Capture the cell that displays the provided text and extract its [x, y] central coordinate. 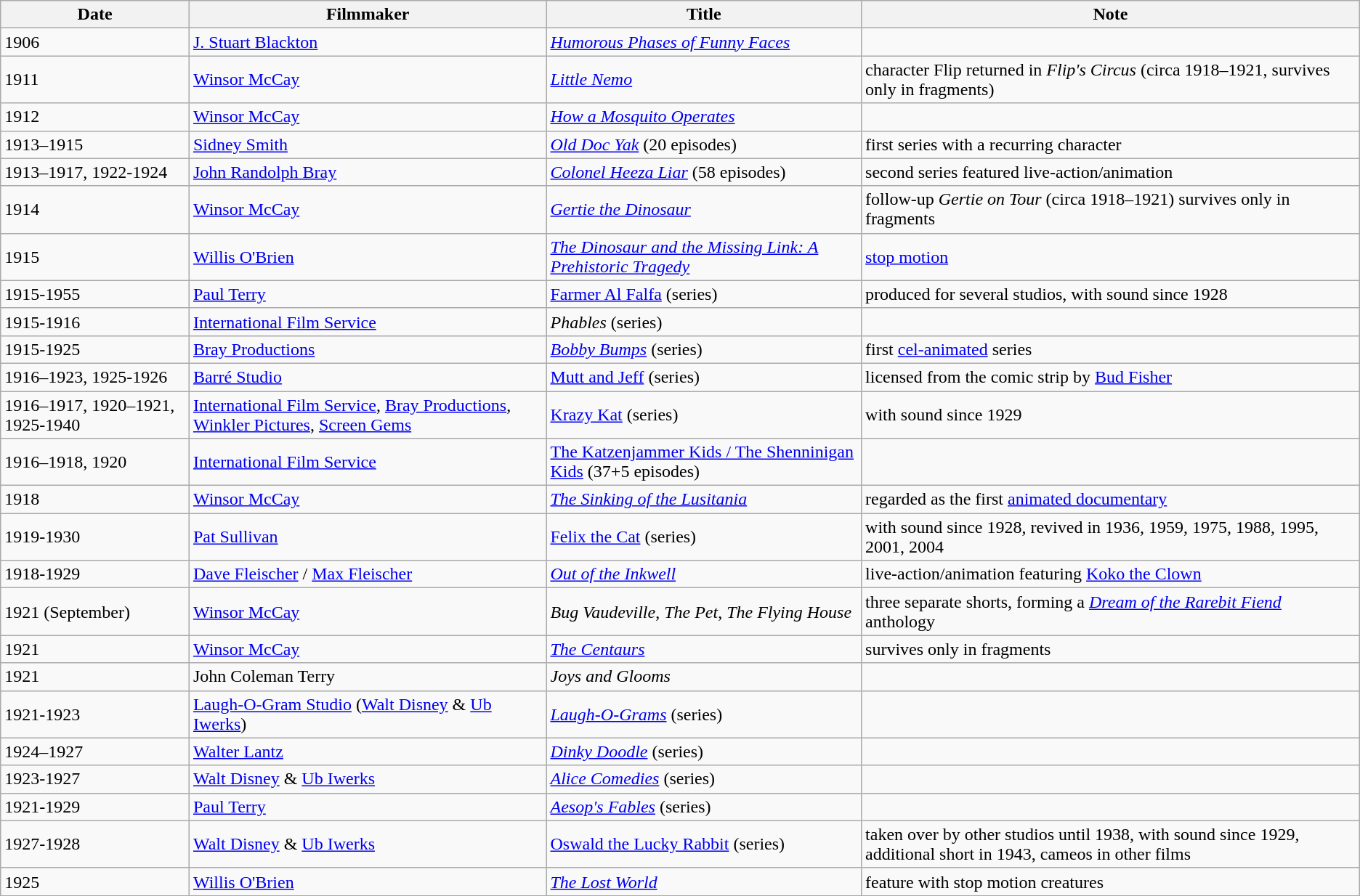
Gertie the Dinosaur [704, 209]
John Coleman Terry [368, 677]
Dave Fleischer / Max Fleischer [368, 574]
Krazy Kat (series) [704, 414]
regarded as the first animated documentary [1111, 500]
The Dinosaur and the Missing Link: A Prehistoric Tragedy [704, 257]
Alice Comedies (series) [704, 779]
with sound since 1929 [1111, 414]
1915-1916 [95, 322]
1927-1928 [95, 844]
Filmmaker [368, 15]
survives only in fragments [1111, 649]
second series featured live-action/animation [1111, 172]
Walter Lantz [368, 752]
Laugh-O-Gram Studio (Walt Disney & Ub Iwerks) [368, 714]
Mutt and Jeff (series) [704, 377]
How a Mosquito Operates [704, 117]
1916–1923, 1925-1926 [95, 377]
three separate shorts, forming a Dream of the Rarebit Fiend anthology [1111, 611]
first series with a recurring character [1111, 144]
The Sinking of the Lusitania [704, 500]
1918-1929 [95, 574]
follow-up Gertie on Tour (circa 1918–1921) survives only in fragments [1111, 209]
Bug Vaudeville, The Pet, The Flying House [704, 611]
1921 (September) [95, 611]
Bray Productions [368, 349]
1911 [95, 80]
Oswald the Lucky Rabbit (series) [704, 844]
taken over by other studios until 1938, with sound since 1929, additional short in 1943, cameos in other films [1111, 844]
Humorous Phases of Funny Faces [704, 42]
1912 [95, 117]
Out of the Inkwell [704, 574]
Bobby Bumps (series) [704, 349]
1918 [95, 500]
1925 [95, 881]
1921-1929 [95, 807]
Pat Sullivan [368, 537]
Aesop's Fables (series) [704, 807]
1915 [95, 257]
1906 [95, 42]
Felix the Cat (series) [704, 537]
Laugh-O-Grams (series) [704, 714]
Title [704, 15]
Barré Studio [368, 377]
1915-1955 [95, 294]
1919-1930 [95, 537]
character Flip returned in Flip's Circus (circa 1918–1921, survives only in fragments) [1111, 80]
Old Doc Yak (20 episodes) [704, 144]
The Centaurs [704, 649]
Farmer Al Falfa (series) [704, 294]
with sound since 1928, revived in 1936, 1959, 1975, 1988, 1995, 2001, 2004 [1111, 537]
Phables (series) [704, 322]
1913–1915 [95, 144]
1924–1927 [95, 752]
The Lost World [704, 881]
1916–1918, 1920 [95, 462]
1915-1925 [95, 349]
J. Stuart Blackton [368, 42]
first cel-animated series [1111, 349]
live-action/animation featuring Koko the Clown [1111, 574]
1913–1917, 1922-1924 [95, 172]
International Film Service, Bray Productions, Winkler Pictures, Screen Gems [368, 414]
feature with stop motion creatures [1111, 881]
Date [95, 15]
The Katzenjammer Kids / The Shenninigan Kids (37+5 episodes) [704, 462]
produced for several studios, with sound since 1928 [1111, 294]
Little Nemo [704, 80]
stop motion [1111, 257]
Dinky Doodle (series) [704, 752]
1914 [95, 209]
1916–1917, 1920–1921, 1925-1940 [95, 414]
licensed from the comic strip by Bud Fisher [1111, 377]
1923-1927 [95, 779]
Note [1111, 15]
Joys and Glooms [704, 677]
Sidney Smith [368, 144]
John Randolph Bray [368, 172]
1921-1923 [95, 714]
Colonel Heeza Liar (58 episodes) [704, 172]
